For the text-containing cell, return its midpoint in [x, y] coordinate format. 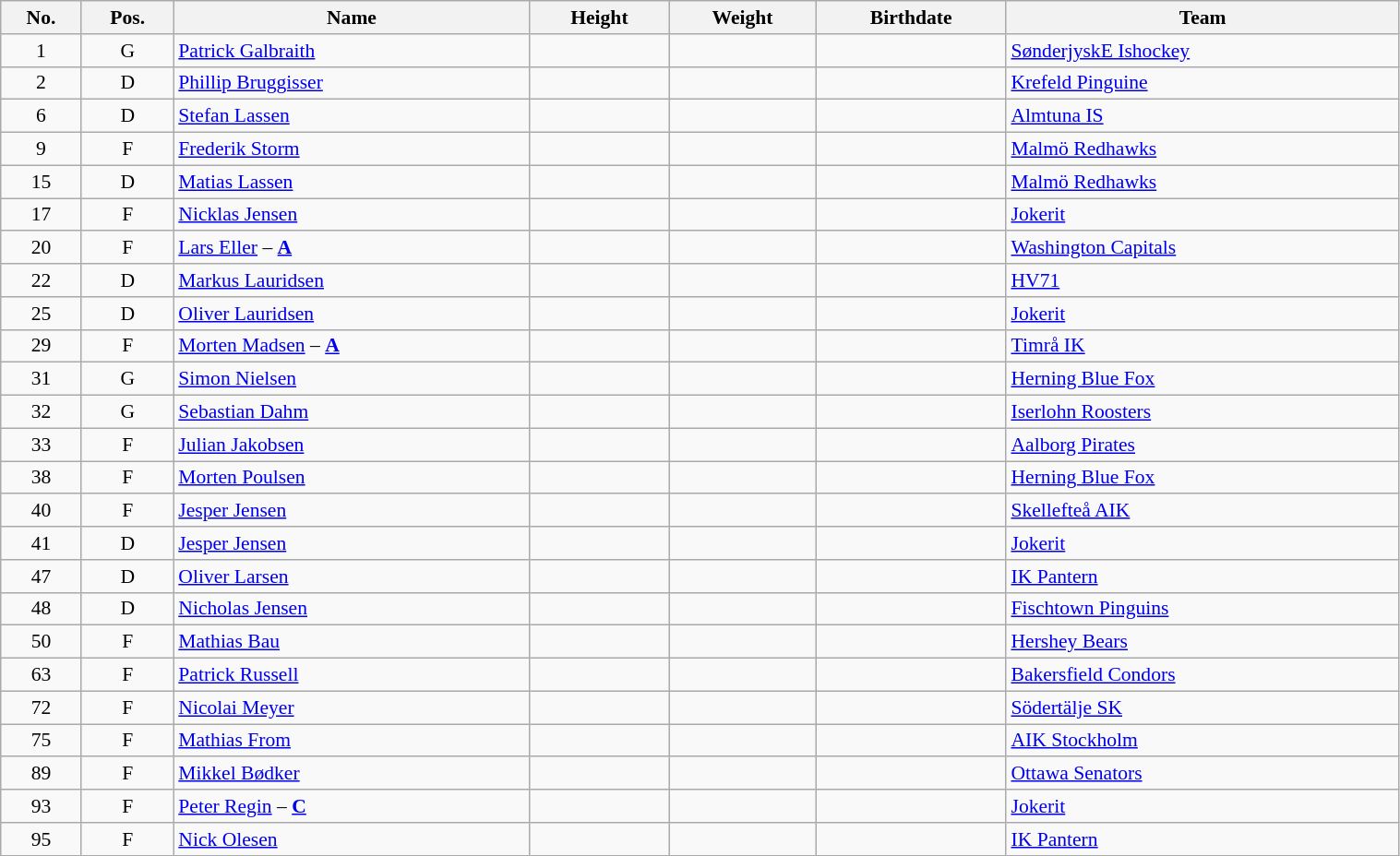
Lars Eller – A [351, 248]
75 [41, 741]
6 [41, 116]
1 [41, 51]
89 [41, 774]
22 [41, 280]
38 [41, 478]
Washington Capitals [1203, 248]
32 [41, 412]
Patrick Galbraith [351, 51]
41 [41, 543]
AIK Stockholm [1203, 741]
Nicholas Jensen [351, 609]
SønderjyskE Ishockey [1203, 51]
Mathias From [351, 741]
Matias Lassen [351, 182]
No. [41, 18]
2 [41, 83]
Almtuna IS [1203, 116]
Team [1203, 18]
Timrå IK [1203, 346]
33 [41, 445]
25 [41, 314]
Name [351, 18]
Markus Lauridsen [351, 280]
Fischtown Pinguins [1203, 609]
Birthdate [911, 18]
Peter Regin – C [351, 806]
Height [600, 18]
Bakersfield Condors [1203, 675]
72 [41, 707]
Aalborg Pirates [1203, 445]
63 [41, 675]
Weight [742, 18]
17 [41, 215]
Iserlohn Roosters [1203, 412]
95 [41, 839]
Sebastian Dahm [351, 412]
9 [41, 149]
Frederik Storm [351, 149]
48 [41, 609]
Krefeld Pinguine [1203, 83]
Stefan Lassen [351, 116]
Södertälje SK [1203, 707]
Skellefteå AIK [1203, 511]
Morten Poulsen [351, 478]
Phillip Bruggisser [351, 83]
15 [41, 182]
47 [41, 577]
Julian Jakobsen [351, 445]
Oliver Lauridsen [351, 314]
93 [41, 806]
Pos. [127, 18]
31 [41, 379]
Oliver Larsen [351, 577]
Mikkel Bødker [351, 774]
50 [41, 642]
HV71 [1203, 280]
40 [41, 511]
Nicklas Jensen [351, 215]
Ottawa Senators [1203, 774]
Morten Madsen – A [351, 346]
Patrick Russell [351, 675]
29 [41, 346]
Simon Nielsen [351, 379]
Hershey Bears [1203, 642]
Nicolai Meyer [351, 707]
20 [41, 248]
Mathias Bau [351, 642]
Nick Olesen [351, 839]
